Provide the (X, Y) coordinate of the cell's center where the given text is located.  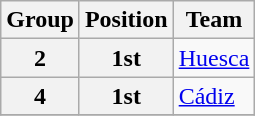
Cádiz (214, 96)
Huesca (214, 58)
4 (40, 96)
Group (40, 20)
Team (214, 20)
2 (40, 58)
Position (126, 20)
